Detect which cell encompasses the target text, then output its [X, Y] center coordinate. 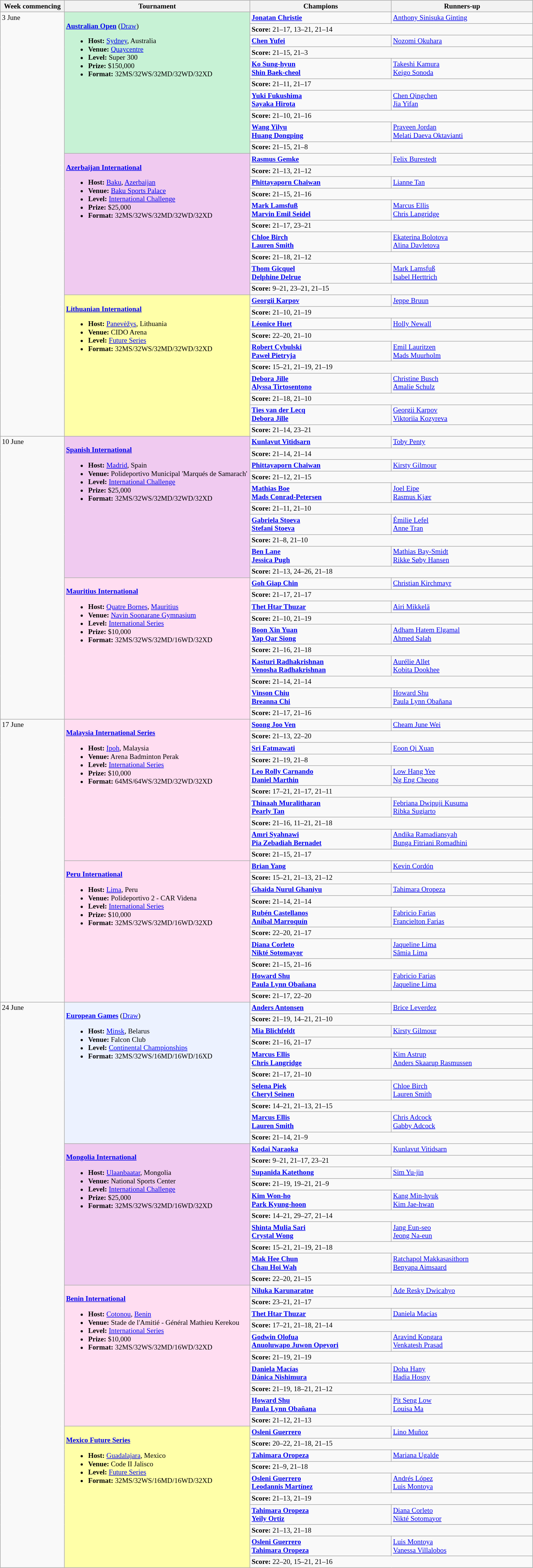
Selena Piek Cheryl Seinen [321, 1090]
Score: 21–13, 21–19 [391, 1499]
Score: 21–11, 21–17 [391, 84]
Score: 21–19, 21–19 [391, 1357]
Wang Yilyu Huang Dongping [321, 132]
Shinta Mulia Sari Crystal Wong [321, 1232]
Lithuanian InternationalHost: Panevėžys, LithuaniaVenue: CIDO ArenaLevel: Future SeriesFormat: 32MS/32WS/32MD/32WD/32XD [157, 365]
Fabricio Farias Jaqueline Lima [462, 980]
Doha Hany Hadia Hosny [462, 1373]
Score: 21–16, 21–17 [391, 1043]
Nozomi Okuhara [462, 41]
Aravind Kongara Venkatesh Prasad [462, 1341]
Score: 21–17, 13–21, 21–14 [391, 29]
Sim Yu-jin [462, 1173]
Vinson Chiu Breanna Chi [321, 697]
Score: 14–21, 29–27, 21–14 [391, 1216]
Score: 21–15, 21–17 [391, 855]
Score: 9–21, 23–21, 21–15 [391, 289]
Score: 22–20, 21–15 [391, 1279]
Jeppe Bruun [462, 301]
Score: 21–18, 21–10 [391, 399]
Score: 21–19, 21–8 [391, 760]
Osleni Guerrero Tahimara Oropeza [321, 1546]
Runners-up [462, 6]
Febriana Dwipuji Kusuma Ribka Sugiarto [462, 807]
Holly Newall [462, 324]
Mathias Boe Mads Conrad-Petersen [321, 493]
Georgii Karpov Viktoriia Kozyreva [462, 414]
Ko Sung-hyun Shin Baek-cheol [321, 69]
Mark Lamsfuß Marvin Emil Seidel [321, 210]
Score: 21–17, 23–21 [391, 226]
Ties van der Lecq Debora Jille [321, 414]
Brian Yang [321, 867]
Score: 21–10, 21–16 [391, 116]
Thinaah Muralitharan Pearly Tan [321, 807]
Score: 22–20, 15–21, 21–16 [391, 1562]
Chris Adcock Gabby Adcock [462, 1122]
Adham Hatem Elgamal Ahmed Salah [462, 634]
Anthony Sinisuka Ginting [462, 18]
Mark Lamsfuß Isabel Herttrich [462, 273]
Robert Cybulski Paweł Pietryja [321, 351]
Score: 22–20, 21–10 [391, 336]
10 June [32, 578]
Andika Ramadiansyah Bunga Fitriani Romadhini [462, 839]
Score: 15–21, 21–19, 21–18 [391, 1247]
Kang Min-hyuk Kim Jae-hwan [462, 1200]
Toby Penty [462, 442]
Score: 21–13, 24–26, 21–18 [391, 572]
Chen Qingchen Jia Yifan [462, 100]
Christian Kirchmayr [462, 584]
Rasmus Gemke [321, 159]
Mexico Future SeriesHost: Guadalajara, MexicoVenue: Code II JaliscoLevel: Future SeriesFormat: 32MS/32WS/16MD/16WD/32XD [157, 1497]
Score: 9–21, 21–17, 23–21 [391, 1161]
Daniela Macías [462, 1314]
Score: 21–15, 21–8 [391, 147]
Georgii Karpov [321, 301]
Gabriela Stoeva Stefani Stoeva [321, 524]
Score: 21–12, 21–15 [391, 477]
Lianne Tan [462, 182]
Praveen Jordan Melati Daeva Oktavianti [462, 132]
Score: 21–11, 21–10 [391, 509]
Ekaterina Bolotova Alina Davletova [462, 241]
Score: 21–14, 23–21 [391, 430]
Joel Eipe Rasmus Kjær [462, 493]
Kodai Naraoka [321, 1149]
Score: 15–21, 21–13, 21–12 [391, 878]
Score: 21–17, 21–10 [391, 1074]
Fabricio Farias Francielton Farias [462, 917]
Score: 21–16, 21–18 [391, 650]
Emil Lauritzen Mads Muurholm [462, 351]
Goh Giap Chin [321, 584]
Aurélie Allet Kobita Dookhee [462, 666]
Mia Blichfeldt [321, 1031]
Kevin Cordón [462, 867]
Tournament [157, 6]
Peru InternationalHost: Lima, PeruVenue: Polideportivo 2 - CAR VidenaLevel: International SeriesPrize: $10,000Format: 32MS/32WS/32MD/16WD/32XD [157, 931]
Niluka Karunaratne [321, 1291]
Score: 15–21, 21–19, 21–19 [391, 367]
Tahimara Oropeza Yeily Ortiz [321, 1515]
Score: 21–17, 22–20 [391, 996]
Eoon Qi Xuan [462, 748]
Low Hang Yee Ng Eng Cheong [462, 776]
Score: 21–16, 11–21, 21–18 [391, 823]
Ratchapol Makkasasithorn Benyapa Aimsaard [462, 1263]
Rubén Castellanos Aníbal Marroquín [321, 917]
Jonatan Christie [321, 18]
Yuki Fukushima Sayaka Hirota [321, 100]
Mathias Bay-Smidt Rikke Søby Hansen [462, 556]
Jaqueline Lima Sâmia Lima [462, 949]
Osleni Guerrero Leodannis Martínez [321, 1483]
Score: 21–17, 21–16 [391, 713]
Score: 17–21, 21–17, 21–11 [391, 791]
Score: 21–8, 21–10 [391, 540]
Chen Yufei [321, 41]
Score: 21–19, 14–21, 21–10 [391, 1019]
Score: 21–13, 21–12 [391, 171]
Takeshi Kamura Keigo Sonoda [462, 69]
Score: 20–22, 21–18, 21–15 [391, 1444]
Score: 21–13, 22–20 [391, 736]
Score: 21–17, 21–17 [391, 595]
Score: 22–20, 21–17 [391, 933]
Mak Hee Chun Chau Hoi Wah [321, 1263]
Score: 21–13, 21–18 [391, 1530]
Cheam June Wei [462, 725]
Daniela Macías Dánica Nishimura [321, 1373]
Debora Jille Alyssa Tirtosentono [321, 383]
Score: 23–21, 21–17 [391, 1302]
17 June [32, 861]
Score: 21–15, 21–3 [391, 53]
Supanida Katethong [321, 1173]
Score: 21–9, 21–18 [391, 1467]
Jang Eun-seo Jeong Na-eun [462, 1232]
Score: 21–19, 18–21, 21–12 [391, 1389]
Australian Open (Draw)Host: Sydney, AustraliaVenue: QuaycentreLevel: Super 300Prize: $150,000Format: 32MS/32WS/32MD/32WD/32XD [157, 83]
Kim Astrup Anders Skaarup Rasmussen [462, 1058]
Luis Montoya Vanessa Villalobos [462, 1546]
Leo Rolly Carnando Daniel Marthin [321, 776]
Week commencing [32, 6]
Kim Won-ho Park Kyung-hoon [321, 1200]
Thom Gicquel Delphine Delrue [321, 273]
Soong Joo Ven [321, 725]
Score: 14–21, 21–13, 21–15 [391, 1106]
Champions [321, 6]
Airi Mikkelä [462, 607]
Andrés López Luis Montoya [462, 1483]
Émilie Lefel Anne Tran [462, 524]
Osleni Guerrero [321, 1432]
Godwin Olofua Anuoluwapo Juwon Opeyori [321, 1341]
24 June [32, 1285]
European Games (Draw)Host: Minsk, BelarusVenue: Falcon ClubLevel: Continental ChampionshipsFormat: 32MS/32WS/16MD/16WD/16XD [157, 1073]
Score: 21–18, 21–12 [391, 258]
Brice Leverdez [462, 1008]
Ghaida Nurul Ghaniyu [321, 890]
Amri Syahnawi Pia Zebadiah Bernadet [321, 839]
Score: 21–19, 19–21, 21–9 [391, 1184]
Boon Xin Yuan Yap Qar Siong [321, 634]
Sri Fatmawati [321, 748]
Score: 21–14, 21–9 [391, 1138]
Mariana Ugalde [462, 1456]
Ade Resky Dwicahyo [462, 1291]
Lino Muñoz [462, 1432]
Score: 21–12, 21–13 [391, 1421]
Christine Busch Amalie Schulz [462, 383]
Léonice Huet [321, 324]
3 June [32, 224]
Ben Lane Jessica Pugh [321, 556]
Azerbaijan InternationalHost: Baku, AzerbaijanVenue: Baku Sports PalaceLevel: International ChallengePrize: $25,000Format: 32MS/32WS/32MD/32WD/32XD [157, 224]
Pit Seng Low Louisa Ma [462, 1404]
Score: 17–21, 21–18, 21–14 [391, 1326]
Marcus Ellis Lauren Smith [321, 1122]
Anders Antonsen [321, 1008]
Kasturi Radhakrishnan Venosha Radhakrishnan [321, 666]
Felix Burestedt [462, 159]
